Provide the [X, Y] coordinate of the cell's center where the given text is located.  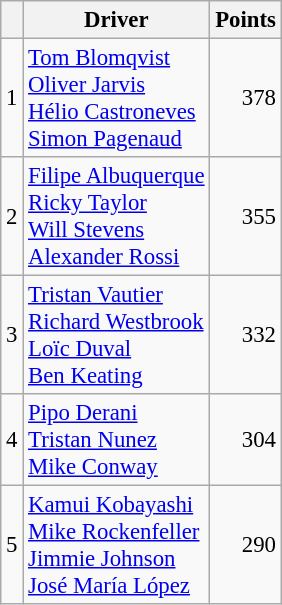
355 [246, 216]
5 [12, 546]
Pipo Derani Tristan Nunez Mike Conway [116, 440]
Kamui Kobayashi Mike Rockenfeller Jimmie Johnson José María López [116, 546]
Tristan Vautier Richard Westbrook Loïc Duval Ben Keating [116, 336]
2 [12, 216]
Points [246, 20]
Driver [116, 20]
332 [246, 336]
Tom Blomqvist Oliver Jarvis Hélio Castroneves Simon Pagenaud [116, 98]
1 [12, 98]
378 [246, 98]
290 [246, 546]
3 [12, 336]
4 [12, 440]
Filipe Albuquerque Ricky Taylor Will Stevens Alexander Rossi [116, 216]
304 [246, 440]
